Detect which cell encompasses the target text, then output its (x, y) center coordinate. 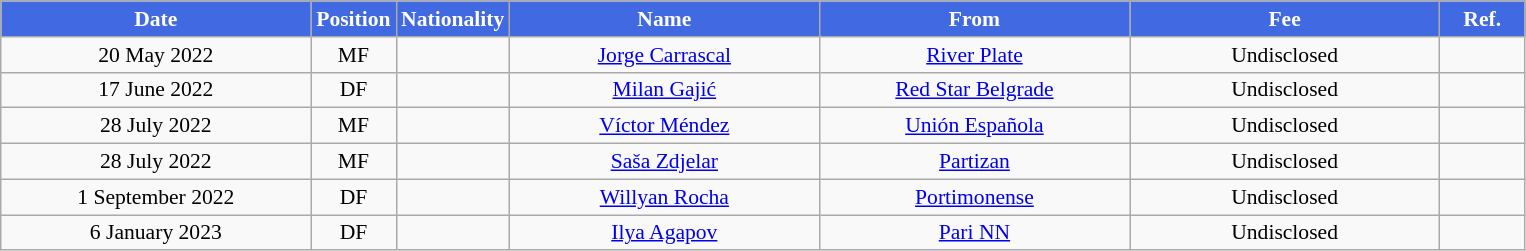
Milan Gajić (664, 90)
Portimonense (974, 197)
Name (664, 19)
Saša Zdjelar (664, 162)
Jorge Carrascal (664, 55)
Position (354, 19)
Date (156, 19)
Pari NN (974, 233)
Ref. (1482, 19)
From (974, 19)
Red Star Belgrade (974, 90)
River Plate (974, 55)
17 June 2022 (156, 90)
Willyan Rocha (664, 197)
Nationality (452, 19)
20 May 2022 (156, 55)
Unión Española (974, 126)
1 September 2022 (156, 197)
Víctor Méndez (664, 126)
Partizan (974, 162)
Ilya Agapov (664, 233)
6 January 2023 (156, 233)
Fee (1285, 19)
